Detect which cell encompasses the target text, then output its (X, Y) center coordinate. 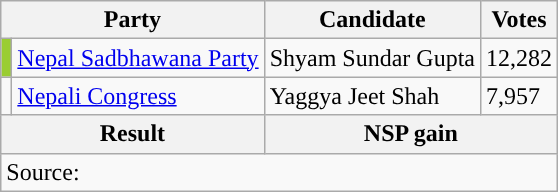
Nepal Sadbhawana Party (138, 58)
Result (132, 134)
7,957 (520, 96)
NSP gain (410, 134)
Candidate (372, 20)
Shyam Sundar Gupta (372, 58)
Source: (280, 172)
Yaggya Jeet Shah (372, 96)
12,282 (520, 58)
Party (132, 20)
Votes (520, 20)
Nepali Congress (138, 96)
